Identify which cell holds the provided text, then report its (X, Y) central coordinate. 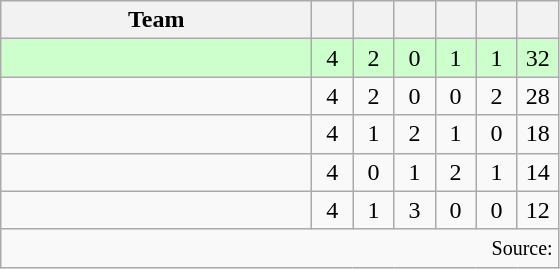
28 (538, 96)
Team (156, 20)
Source: (280, 248)
14 (538, 172)
12 (538, 210)
18 (538, 134)
32 (538, 58)
3 (414, 210)
